Pinpoint the cell where the given text exists, returning its (X, Y) midpoint coordinate. 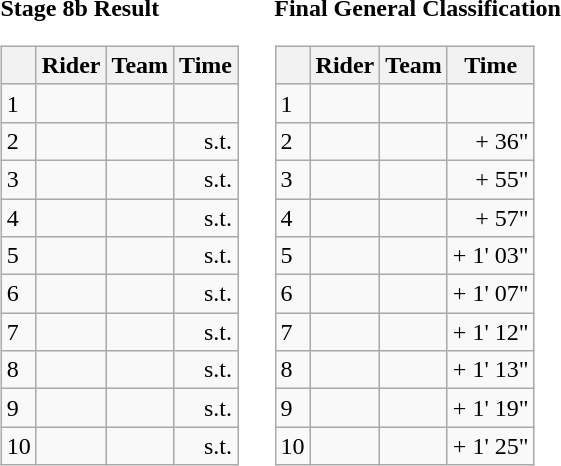
+ 1' 25" (490, 446)
+ 36" (490, 141)
+ 1' 07" (490, 294)
+ 55" (490, 179)
+ 1' 19" (490, 408)
+ 1' 13" (490, 370)
+ 1' 12" (490, 332)
+ 1' 03" (490, 256)
+ 57" (490, 217)
